Locate the cell with the specified text and output its [X, Y] center coordinate. 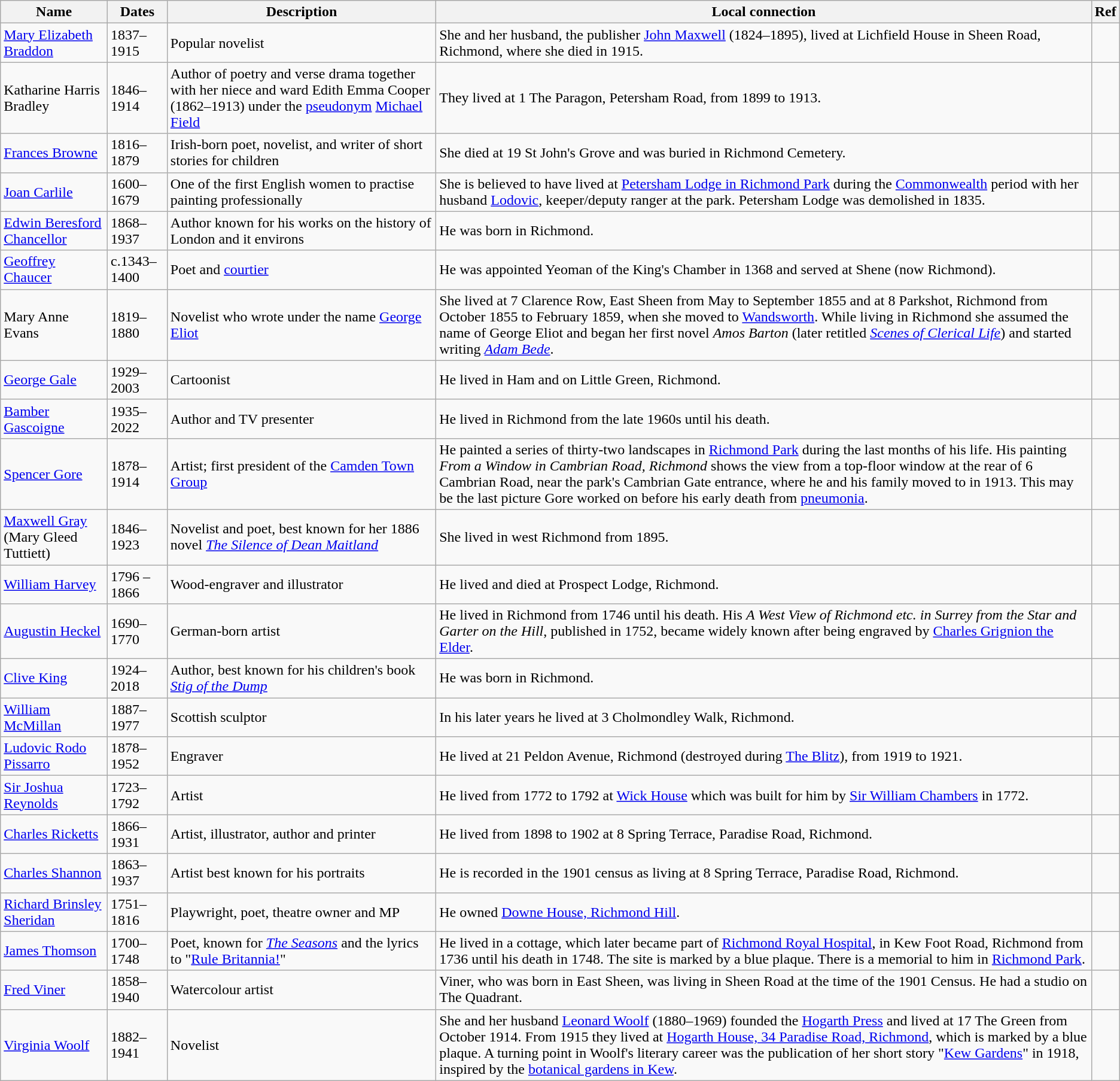
Author and TV presenter [302, 419]
Poet and courtier [302, 269]
One of the first English women to practise painting professionally [302, 192]
James Thomson [54, 951]
1751–1816 [137, 912]
1863–1937 [137, 873]
1837–1915 [137, 43]
Viner, who was born in East Sheen, was living in Sheen Road at the time of the 1901 Census. He had a studio on The Quadrant. [763, 990]
Joan Carlile [54, 192]
He owned Downe House, Richmond Hill. [763, 912]
Name [54, 12]
Geoffrey Chaucer [54, 269]
Engraver [302, 757]
Artist; first president of the Camden Town Group [302, 474]
1935–2022 [137, 419]
Katharine Harris Bradley [54, 98]
c.1343–1400 [137, 269]
Playwright, poet, theatre owner and MP [302, 912]
1868–1937 [137, 231]
Maxwell Gray (Mary Gleed Tuttiett) [54, 537]
He is recorded in the 1901 census as living at 8 Spring Terrace, Paradise Road, Richmond. [763, 873]
1846–1914 [137, 98]
Description [302, 12]
They lived at 1 The Paragon, Petersham Road, from 1899 to 1913. [763, 98]
Augustin Heckel [54, 631]
Poet, known for The Seasons and the lyrics to "Rule Britannia!" [302, 951]
1690–1770 [137, 631]
Clive King [54, 679]
Mary Elizabeth Braddon [54, 43]
Charles Shannon [54, 873]
Charles Ricketts [54, 834]
He lived from 1898 to 1902 at 8 Spring Terrace, Paradise Road, Richmond. [763, 834]
Ref [1106, 12]
1929–2003 [137, 379]
She lived in west Richmond from 1895. [763, 537]
1816–1879 [137, 153]
1819–1880 [137, 324]
1878–1952 [137, 757]
She died at 19 St John's Grove and was buried in Richmond Cemetery. [763, 153]
Popular novelist [302, 43]
In his later years he lived at 3 Cholmondley Walk, Richmond. [763, 717]
Dates [137, 12]
1858–1940 [137, 990]
Novelist [302, 1045]
Author of poetry and verse drama together with her niece and ward Edith Emma Cooper (1862–1913) under the pseudonym Michael Field [302, 98]
Artist best known for his portraits [302, 873]
Ludovic Rodo Pissarro [54, 757]
Sir Joshua Reynolds [54, 795]
Cartoonist [302, 379]
Artist [302, 795]
He lived from 1772 to 1792 at Wick House which was built for him by Sir William Chambers in 1772. [763, 795]
Mary Anne Evans [54, 324]
Irish-born poet, novelist, and writer of short stories for children [302, 153]
He lived in Richmond from the late 1960s until his death. [763, 419]
Author known for his works on the history of London and it environs [302, 231]
Novelist who wrote under the name George Eliot [302, 324]
Wood-engraver and illustrator [302, 584]
1846–1923 [137, 537]
William Harvey [54, 584]
Fred Viner [54, 990]
Scottish sculptor [302, 717]
1887–1977 [137, 717]
1878–1914 [137, 474]
1796 –1866 [137, 584]
1924–2018 [137, 679]
He lived and died at Prospect Lodge, Richmond. [763, 584]
Artist, illustrator, author and printer [302, 834]
Virginia Woolf [54, 1045]
Richard Brinsley Sheridan [54, 912]
Frances Browne [54, 153]
1700–1748 [137, 951]
Edwin Beresford Chancellor [54, 231]
Watercolour artist [302, 990]
Bamber Gascoigne [54, 419]
He lived at 21 Peldon Avenue, Richmond (destroyed during The Blitz), from 1919 to 1921. [763, 757]
Local connection [763, 12]
1882–1941 [137, 1045]
She and her husband, the publisher John Maxwell (1824–1895), lived at Lichfield House in Sheen Road, Richmond, where she died in 1915. [763, 43]
William McMillan [54, 717]
Novelist and poet, best known for her 1886 novel The Silence of Dean Maitland [302, 537]
Author, best known for his children's book Stig of the Dump [302, 679]
1723–1792 [137, 795]
German-born artist [302, 631]
George Gale [54, 379]
1600–1679 [137, 192]
1866–1931 [137, 834]
He lived in Ham and on Little Green, Richmond. [763, 379]
He was appointed Yeoman of the King's Chamber in 1368 and served at Shene (now Richmond). [763, 269]
Spencer Gore [54, 474]
